Locate the cell with the specified text and output its [x, y] center coordinate. 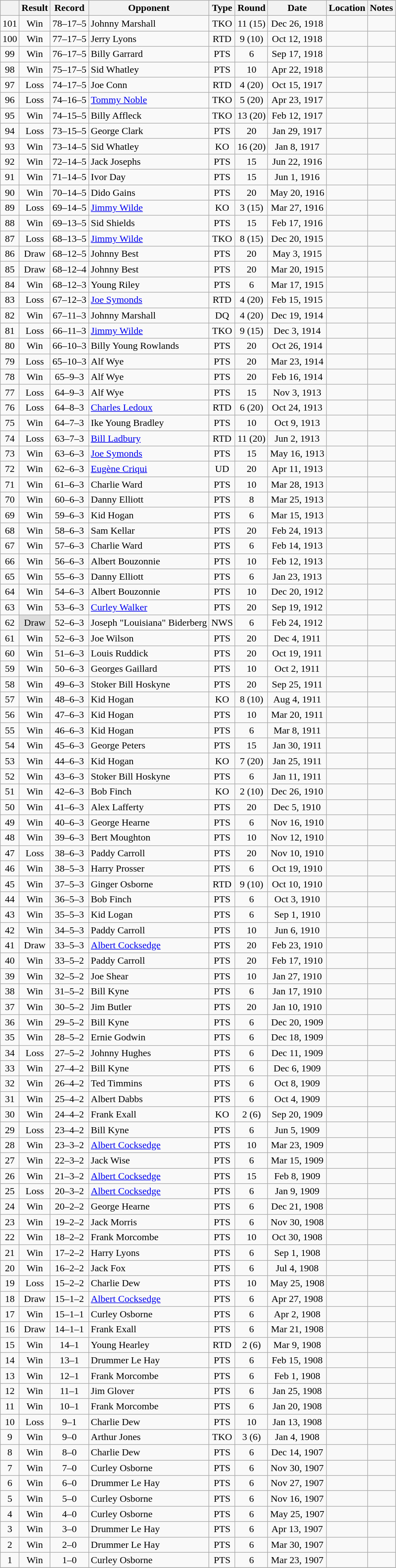
55 [10, 730]
31–5–2 [70, 992]
Oct 4, 1909 [297, 1099]
77 [10, 392]
26 [10, 1176]
Feb 15, 1915 [297, 300]
51 [10, 792]
Round [251, 8]
11 [10, 1406]
Nov 16, 1907 [297, 1499]
Jun 2, 1913 [297, 438]
33 [10, 1068]
56–6–3 [70, 561]
98 [10, 69]
26–4–2 [70, 1084]
64 [10, 592]
Dec 26, 1918 [297, 23]
Sid Shields [149, 223]
Oct 19, 1910 [297, 868]
7 [10, 1468]
Mar 8, 1911 [297, 730]
37 [10, 1007]
13 [10, 1375]
Oct 9, 1913 [297, 423]
Young Hearley [149, 1345]
Jan 17, 1910 [297, 992]
61–6–3 [70, 484]
60 [10, 653]
38–6–3 [70, 853]
Jun 6, 1910 [297, 930]
7 (20) [251, 761]
24 [10, 1207]
NWS [222, 623]
9–0 [70, 1437]
1 [10, 1560]
20–3–2 [70, 1191]
89 [10, 208]
Billy Affleck [149, 115]
50–6–3 [70, 669]
Charles Ledoux [149, 407]
Oct 12, 1918 [297, 39]
UD [222, 469]
Georges Gaillard [149, 669]
Type [222, 8]
71–14–5 [70, 177]
91 [10, 177]
Alex Lafferty [149, 807]
25–4–2 [70, 1099]
May 20, 1916 [297, 193]
48–6–3 [70, 700]
Oct 30, 1908 [297, 1237]
11 (20) [251, 438]
Jun 1, 1916 [297, 177]
Oct 15, 1917 [297, 85]
Jan 30, 1911 [297, 746]
66–10–3 [70, 346]
Billy Young Rowlands [149, 346]
64–7–3 [70, 423]
96 [10, 100]
80 [10, 346]
Apr 27, 1908 [297, 1299]
Sep 19, 1912 [297, 607]
27–5–2 [70, 1053]
Jan 8, 1917 [297, 146]
Bill Ladbury [149, 438]
32–5–2 [70, 976]
Oct 24, 1913 [297, 407]
49 [10, 822]
Apr 13, 1907 [297, 1529]
3–0 [70, 1529]
Jan 27, 1910 [297, 976]
Oct 10, 1910 [297, 884]
99 [10, 54]
14–1 [70, 1345]
84 [10, 285]
30–5–2 [70, 1007]
Dec 20, 1915 [297, 239]
74–17–5 [70, 85]
8 (15) [251, 239]
22–3–2 [70, 1160]
48 [10, 838]
41 [10, 945]
33–5–2 [70, 961]
87 [10, 239]
Young Riley [149, 285]
Dec 20, 1912 [297, 592]
Dec 20, 1909 [297, 1022]
Mar 20, 1915 [297, 269]
Ivor Day [149, 177]
15–1–2 [70, 1299]
62–6–3 [70, 469]
Oct 3, 1910 [297, 899]
54 [10, 746]
Mar 21, 1908 [297, 1329]
57–6–3 [70, 546]
Nov 30, 1908 [297, 1222]
9 (15) [251, 331]
68–12–5 [70, 254]
Sep 20, 1909 [297, 1114]
Jul 4, 1908 [297, 1268]
93 [10, 146]
Jan 20, 1908 [297, 1406]
Apr 23, 1917 [297, 100]
Ike Young Bradley [149, 423]
3 (15) [251, 208]
Jun 22, 1916 [297, 161]
Feb 12, 1913 [297, 561]
Jim Glover [149, 1391]
Joe Conn [149, 85]
10–1 [70, 1406]
27–4–2 [70, 1068]
Ginger Osborne [149, 884]
Joseph "Louisiana" Biderberg [149, 623]
Kid Logan [149, 914]
23 [10, 1222]
47–6–3 [70, 715]
Joe Shear [149, 976]
Sep 17, 1918 [297, 54]
63–6–3 [70, 454]
76 [10, 407]
Mar 15, 1909 [297, 1160]
Albert Dabbs [149, 1099]
Mar 25, 1913 [297, 500]
12–1 [70, 1375]
6–0 [70, 1483]
Nov 10, 1910 [297, 853]
Mar 20, 1911 [297, 715]
Dido Gains [149, 193]
Jan 10, 1910 [297, 1007]
44–6–3 [70, 761]
68–12–4 [70, 269]
Nov 3, 1913 [297, 392]
Ernie Godwin [149, 1038]
68–13–5 [70, 239]
83 [10, 300]
15–2–2 [70, 1283]
Dec 18, 1909 [297, 1038]
41–6–3 [70, 807]
Nov 27, 1907 [297, 1483]
Dec 5, 1910 [297, 807]
40 [10, 961]
George Clark [149, 131]
36–5–3 [70, 899]
Eugène Criqui [149, 469]
Feb 24, 1913 [297, 530]
Notes [381, 8]
63–7–3 [70, 438]
9 [10, 1437]
64–9–3 [70, 392]
55–6–3 [70, 576]
51–6–3 [70, 653]
90 [10, 193]
Mar 15, 1913 [297, 515]
43 [10, 914]
45–6–3 [70, 746]
65–10–3 [70, 361]
97 [10, 85]
Harry Lyons [149, 1253]
Oct 2, 1911 [297, 669]
Joe Wilson [149, 638]
8–0 [70, 1453]
63 [10, 607]
47 [10, 853]
28 [10, 1145]
Dec 21, 1908 [297, 1207]
30 [10, 1114]
72–14–5 [70, 161]
58 [10, 684]
Apr 11, 1913 [297, 469]
2–0 [70, 1545]
95 [10, 115]
Feb 8, 1909 [297, 1176]
52 [10, 776]
43–6–3 [70, 776]
Mar 28, 1913 [297, 484]
21 [10, 1253]
Harry Prosser [149, 868]
39 [10, 976]
78–17–5 [70, 23]
DQ [222, 315]
Feb 12, 1917 [297, 115]
Dec 14, 1907 [297, 1453]
78 [10, 377]
67–11–3 [70, 315]
45 [10, 884]
1–0 [70, 1560]
11–1 [70, 1391]
Feb 24, 1912 [297, 623]
Dec 11, 1909 [297, 1053]
Aug 4, 1911 [297, 700]
Nov 16, 1910 [297, 822]
85 [10, 269]
54–6–3 [70, 592]
19 [10, 1283]
65–9–3 [70, 377]
74–15–5 [70, 115]
Jan 25, 1908 [297, 1391]
81 [10, 331]
23–3–2 [70, 1145]
71 [10, 484]
29–5–2 [70, 1022]
11 (15) [251, 23]
Dec 6, 1909 [297, 1068]
Feb 14, 1913 [297, 546]
Oct 26, 1914 [297, 346]
57 [10, 700]
Jack Morris [149, 1222]
Jan 13, 1908 [297, 1421]
86 [10, 254]
101 [10, 23]
Mar 17, 1915 [297, 285]
May 16, 1913 [297, 454]
18 [10, 1299]
42 [10, 930]
67 [10, 546]
42–6–3 [70, 792]
Feb 17, 1916 [297, 223]
14–1–1 [70, 1329]
Mar 9, 1908 [297, 1345]
7–0 [70, 1468]
Jun 5, 1909 [297, 1130]
39–6–3 [70, 838]
74–16–5 [70, 100]
66–11–3 [70, 331]
Curley Walker [149, 607]
25 [10, 1191]
Oct 8, 1909 [297, 1084]
Jim Butler [149, 1007]
34 [10, 1053]
3 (6) [251, 1437]
2 (10) [251, 792]
Jan 23, 1913 [297, 576]
70–14–5 [70, 193]
Jack Fox [149, 1268]
28–5–2 [70, 1038]
38–5–3 [70, 868]
May 25, 1908 [297, 1283]
Dec 19, 1914 [297, 315]
Feb 23, 1910 [297, 945]
Nov 12, 1910 [297, 838]
59–6–3 [70, 515]
Mar 23, 1909 [297, 1145]
64–8–3 [70, 407]
33–5–3 [70, 945]
46 [10, 868]
Tommy Noble [149, 100]
Sep 25, 1911 [297, 684]
Mar 30, 1907 [297, 1545]
Jack Wise [149, 1160]
50 [10, 807]
65 [10, 576]
4–0 [70, 1514]
George Peters [149, 746]
5–0 [70, 1499]
May 25, 1907 [297, 1514]
24–4–2 [70, 1114]
92 [10, 161]
21–3–2 [70, 1176]
Apr 22, 1918 [297, 69]
4 [10, 1514]
Ted Timmins [149, 1084]
Jan 29, 1917 [297, 131]
17–2–2 [70, 1253]
88 [10, 223]
Feb 15, 1908 [297, 1360]
Sam Kellar [149, 530]
61 [10, 638]
69–14–5 [70, 208]
66 [10, 561]
13 (20) [251, 115]
Nov 30, 1907 [297, 1468]
73–15–5 [70, 131]
Jan 4, 1908 [297, 1437]
Feb 1, 1908 [297, 1375]
Mar 23, 1914 [297, 361]
Oct 19, 1911 [297, 653]
8 (10) [251, 700]
16 (20) [251, 146]
Johnny Hughes [149, 1053]
Jack Josephs [149, 161]
36 [10, 1022]
62 [10, 623]
68 [10, 530]
3 [10, 1529]
Billy Garrard [149, 54]
35 [10, 1038]
9–1 [70, 1421]
Mar 23, 1907 [297, 1560]
69 [10, 515]
67–12–3 [70, 300]
31 [10, 1099]
82 [10, 315]
75–17–5 [70, 69]
58–6–3 [70, 530]
53 [10, 761]
5 [10, 1499]
2 [10, 1545]
29 [10, 1130]
46–6–3 [70, 730]
53–6–3 [70, 607]
38 [10, 992]
40–6–3 [70, 822]
5 (20) [251, 100]
Record [70, 8]
Jan 11, 1911 [297, 776]
73 [10, 454]
27 [10, 1160]
Result [35, 8]
Arthur Jones [149, 1437]
20–2–2 [70, 1207]
70 [10, 500]
94 [10, 131]
76–17–5 [70, 54]
16 [10, 1329]
6 (20) [251, 407]
59 [10, 669]
79 [10, 361]
Apr 2, 1908 [297, 1314]
Location [347, 8]
Sep 1, 1908 [297, 1253]
72 [10, 469]
Sep 1, 1910 [297, 914]
32 [10, 1084]
May 3, 1915 [297, 254]
35–5–3 [70, 914]
56 [10, 715]
37–5–3 [70, 884]
15–1–1 [70, 1314]
Dec 26, 1910 [297, 792]
17 [10, 1314]
Mar 27, 1916 [297, 208]
Dec 4, 1911 [297, 638]
74 [10, 438]
Louis Ruddick [149, 653]
68–12–3 [70, 285]
100 [10, 39]
49–6–3 [70, 684]
Jerry Lyons [149, 39]
75 [10, 423]
60–6–3 [70, 500]
Date [297, 8]
Feb 16, 1914 [297, 377]
77–17–5 [70, 39]
16–2–2 [70, 1268]
Bert Moughton [149, 838]
Jan 25, 1911 [297, 761]
Opponent [149, 8]
23–4–2 [70, 1130]
Jan 9, 1909 [297, 1191]
Dec 3, 1914 [297, 331]
14 [10, 1360]
44 [10, 899]
19–2–2 [70, 1222]
13–1 [70, 1360]
73–14–5 [70, 146]
22 [10, 1237]
18–2–2 [70, 1237]
12 [10, 1391]
69–13–5 [70, 223]
34–5–3 [70, 930]
Feb 17, 1910 [297, 961]
